Identify which cell holds the provided text, then report its [X, Y] central coordinate. 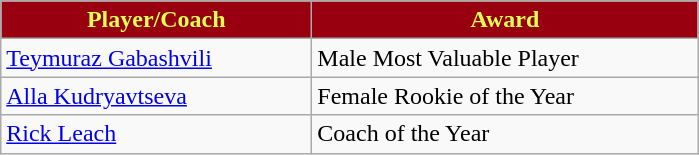
Award [505, 20]
Player/Coach [156, 20]
Coach of the Year [505, 134]
Alla Kudryavtseva [156, 96]
Rick Leach [156, 134]
Female Rookie of the Year [505, 96]
Male Most Valuable Player [505, 58]
Teymuraz Gabashvili [156, 58]
